Scan for the cell matching the given text and deliver its [X, Y] coordinate at center. 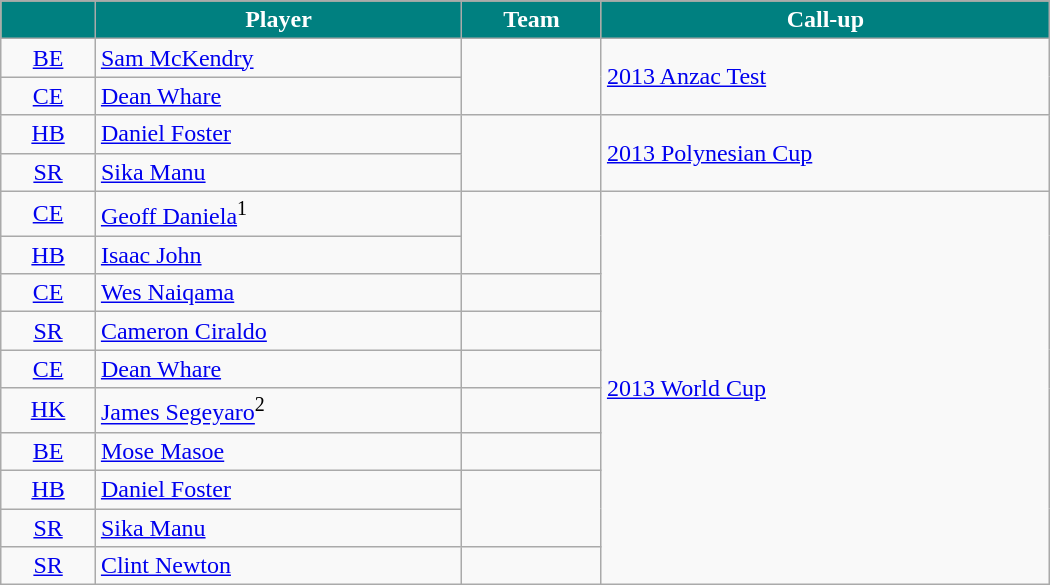
Sam McKendry [278, 58]
Call-up [825, 20]
James Segeyaro2 [278, 410]
2013 Polynesian Cup [825, 153]
2013 Anzac Test [825, 77]
Geoff Daniela1 [278, 214]
Isaac John [278, 255]
Mose Masoe [278, 451]
2013 World Cup [825, 388]
Team [532, 20]
Wes Naiqama [278, 293]
Clint Newton [278, 566]
Cameron Ciraldo [278, 331]
HK [48, 410]
Player [278, 20]
